Locate the cell with the specified text and output its (x, y) center coordinate. 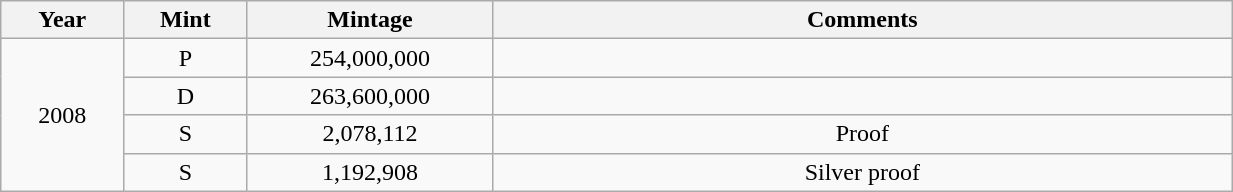
Comments (862, 20)
2008 (62, 115)
Silver proof (862, 172)
Mintage (370, 20)
Proof (862, 134)
Year (62, 20)
2,078,112 (370, 134)
D (186, 96)
Mint (186, 20)
1,192,908 (370, 172)
263,600,000 (370, 96)
254,000,000 (370, 58)
P (186, 58)
